Identify which cell holds the provided text, then report its (x, y) central coordinate. 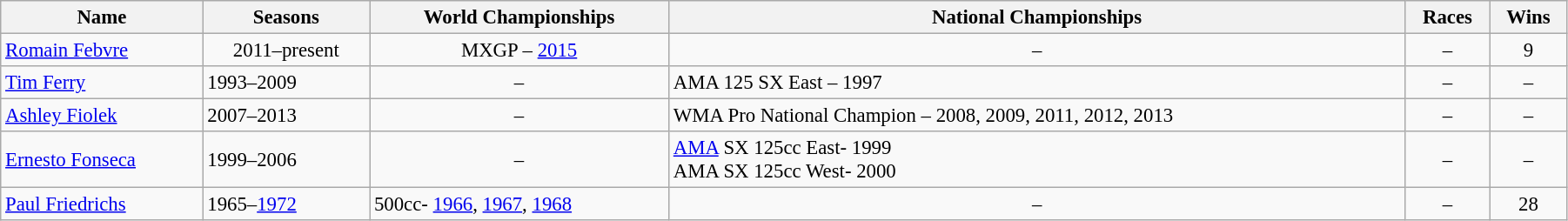
Romain Febvre (102, 50)
WMA Pro National Champion – 2008, 2009, 2011, 2012, 2013 (1037, 116)
28 (1528, 204)
Wins (1528, 17)
2011–present (286, 50)
2007–2013 (286, 116)
Ernesto Fonseca (102, 160)
Ashley Fiolek (102, 116)
AMA SX 125cc East- 1999AMA SX 125cc West- 2000 (1037, 160)
National Championships (1037, 17)
Paul Friedrichs (102, 204)
Races (1448, 17)
9 (1528, 50)
1993–2009 (286, 83)
World Championships (519, 17)
Tim Ferry (102, 83)
1999–2006 (286, 160)
AMA 125 SX East – 1997 (1037, 83)
1965–1972 (286, 204)
MXGP – 2015 (519, 50)
Seasons (286, 17)
Name (102, 17)
500cc- 1966, 1967, 1968 (519, 204)
